Output the (X, Y) coordinate of the center of the cell containing the given text.  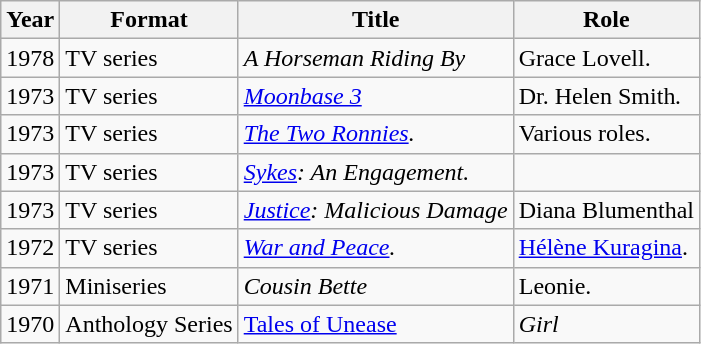
Moonbase 3 (376, 96)
1971 (30, 286)
Grace Lovell. (606, 58)
Various roles. (606, 134)
Sykes: An Engagement. (376, 172)
The Two Ronnies. (376, 134)
Cousin Bette (376, 286)
Year (30, 20)
Format (149, 20)
Girl (606, 324)
1972 (30, 248)
Role (606, 20)
Dr. Helen Smith. (606, 96)
War and Peace. (376, 248)
Diana Blumenthal (606, 210)
Miniseries (149, 286)
A Horseman Riding By (376, 58)
1978 (30, 58)
Tales of Unease (376, 324)
Hélène Kuragina. (606, 248)
1970 (30, 324)
Anthology Series (149, 324)
Title (376, 20)
Leonie. (606, 286)
Justice: Malicious Damage (376, 210)
